From the cell containing the given text, extract its center point as (x, y) coordinate. 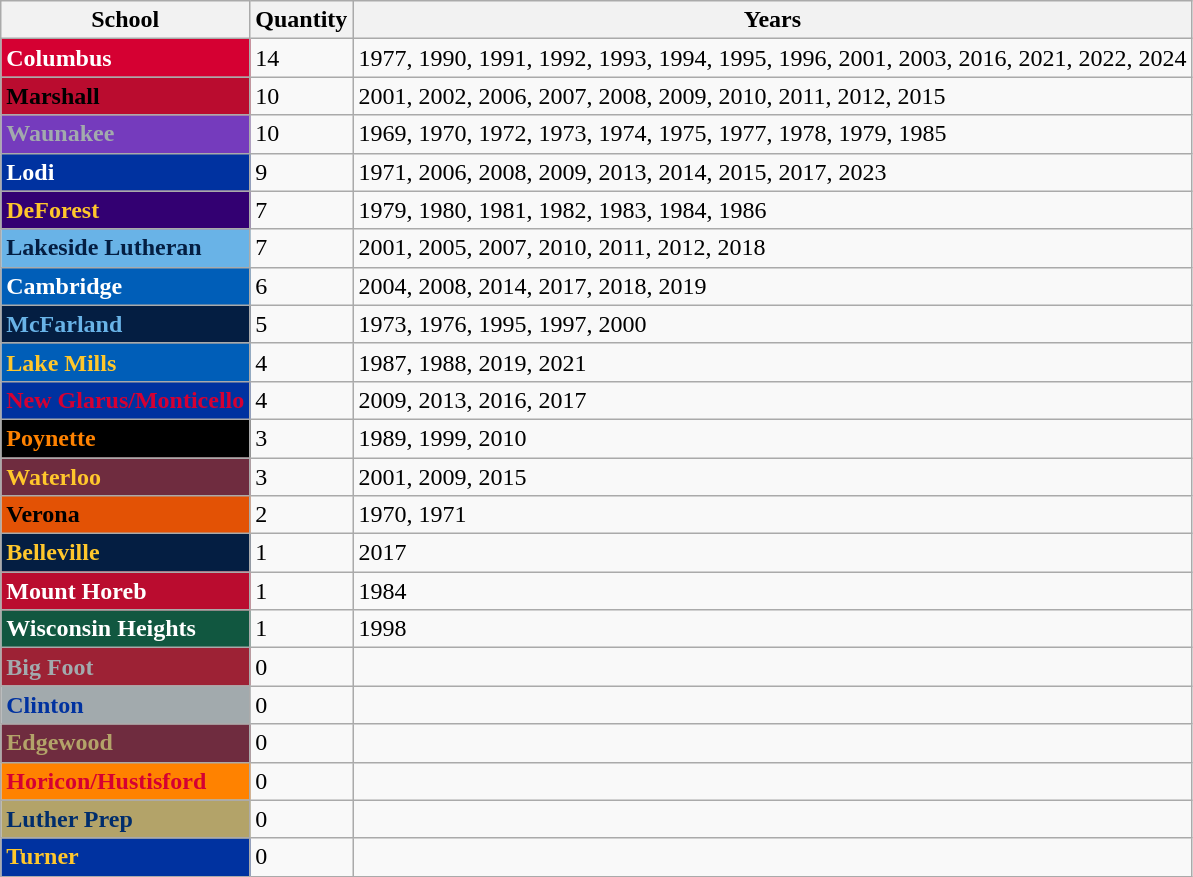
Mount Horeb (126, 591)
14 (302, 58)
9 (302, 172)
1969, 1970, 1972, 1973, 1974, 1975, 1977, 1978, 1979, 1985 (772, 134)
Years (772, 20)
Columbus (126, 58)
Edgewood (126, 743)
2017 (772, 553)
1971, 2006, 2008, 2009, 2013, 2014, 2015, 2017, 2023 (772, 172)
Lake Mills (126, 362)
Marshall (126, 96)
1987, 1988, 2019, 2021 (772, 362)
Belleville (126, 553)
School (126, 20)
Poynette (126, 438)
5 (302, 324)
1970, 1971 (772, 515)
Big Foot (126, 667)
2001, 2009, 2015 (772, 477)
Verona (126, 515)
Waterloo (126, 477)
Lodi (126, 172)
1998 (772, 629)
Waunakee (126, 134)
2009, 2013, 2016, 2017 (772, 400)
DeForest (126, 210)
Luther Prep (126, 819)
Horicon/Hustisford (126, 781)
1984 (772, 591)
2 (302, 515)
Turner (126, 857)
1979, 1980, 1981, 1982, 1983, 1984, 1986 (772, 210)
Wisconsin Heights (126, 629)
Quantity (302, 20)
Lakeside Lutheran (126, 248)
1989, 1999, 2010 (772, 438)
2004, 2008, 2014, 2017, 2018, 2019 (772, 286)
2001, 2005, 2007, 2010, 2011, 2012, 2018 (772, 248)
1977, 1990, 1991, 1992, 1993, 1994, 1995, 1996, 2001, 2003, 2016, 2021, 2022, 2024 (772, 58)
McFarland (126, 324)
New Glarus/Monticello (126, 400)
6 (302, 286)
Clinton (126, 705)
1973, 1976, 1995, 1997, 2000 (772, 324)
Cambridge (126, 286)
2001, 2002, 2006, 2007, 2008, 2009, 2010, 2011, 2012, 2015 (772, 96)
